Return (x, y) of the center of cell containing provided text 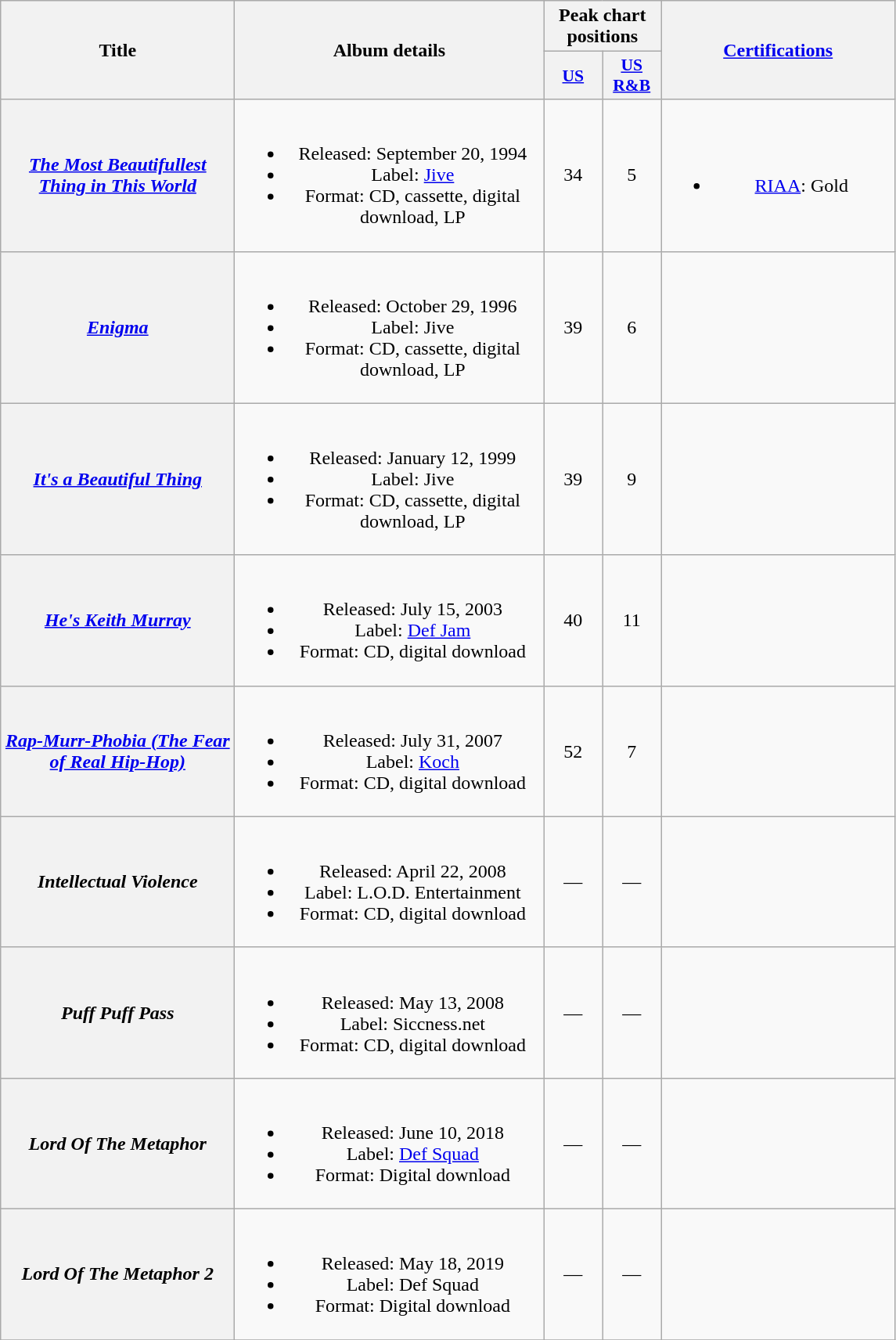
US (573, 75)
Lord Of The Metaphor (117, 1143)
Intellectual Violence (117, 881)
Lord Of The Metaphor 2 (117, 1274)
Released: May 13, 2008Label: Siccness.netFormat: CD, digital download (390, 1013)
Released: April 22, 2008Label: L.O.D. EntertainmentFormat: CD, digital download (390, 881)
He's Keith Murray (117, 620)
Released: June 10, 2018Label: Def SquadFormat: Digital download (390, 1143)
40 (573, 620)
The Most Beautifullest Thing in This World (117, 175)
Enigma (117, 327)
Released: January 12, 1999Label: JiveFormat: CD, cassette, digital download, LP (390, 479)
6 (632, 327)
34 (573, 175)
Peak chart positions (603, 27)
US R&B (632, 75)
Puff Puff Pass (117, 1013)
Title (117, 50)
Album details (390, 50)
Released: October 29, 1996Label: JiveFormat: CD, cassette, digital download, LP (390, 327)
Certifications (778, 50)
9 (632, 479)
Released: September 20, 1994Label: JiveFormat: CD, cassette, digital download, LP (390, 175)
RIAA: Gold (778, 175)
11 (632, 620)
It's a Beautiful Thing (117, 479)
7 (632, 751)
Released: July 31, 2007Label: KochFormat: CD, digital download (390, 751)
5 (632, 175)
52 (573, 751)
Released: July 15, 2003Label: Def JamFormat: CD, digital download (390, 620)
Rap-Murr-Phobia (The Fear of Real Hip-Hop) (117, 751)
Released: May 18, 2019Label: Def SquadFormat: Digital download (390, 1274)
